Find where the given text appears and provide that cell's center as [X, Y] coordinate. 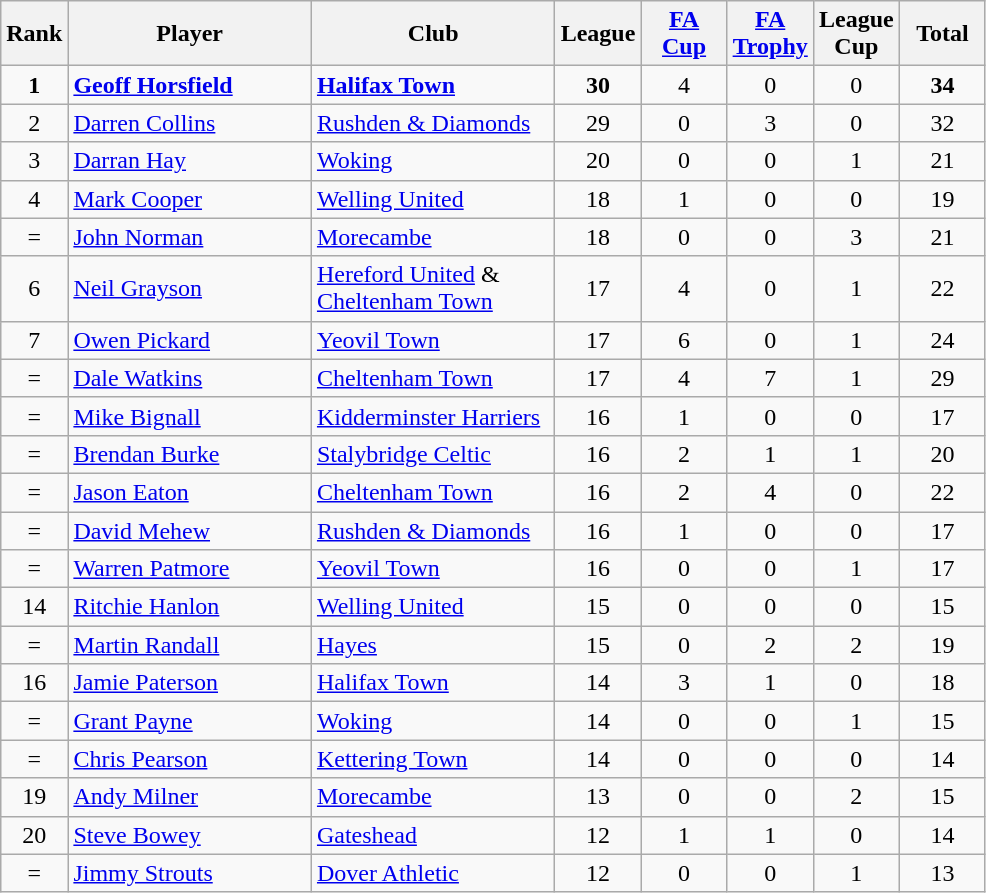
Jason Eaton [190, 492]
34 [942, 85]
Ritchie Hanlon [190, 607]
Hayes [433, 645]
John Norman [190, 237]
League Cup [856, 34]
Jimmy Strouts [190, 873]
Neil Grayson [190, 288]
Chris Pearson [190, 759]
Club [433, 34]
David Mehew [190, 531]
Jamie Paterson [190, 683]
Steve Bowey [190, 835]
League [598, 34]
Dale Watkins [190, 378]
Stalybridge Celtic [433, 454]
Total [942, 34]
Owen Pickard [190, 340]
Martin Randall [190, 645]
Andy Milner [190, 797]
Warren Patmore [190, 569]
30 [598, 85]
Dover Athletic [433, 873]
32 [942, 123]
FA Trophy [770, 34]
Geoff Horsfield [190, 85]
24 [942, 340]
Kettering Town [433, 759]
Grant Payne [190, 721]
Mark Cooper [190, 199]
Kidderminster Harriers [433, 416]
Brendan Burke [190, 454]
Mike Bignall [190, 416]
Darran Hay [190, 161]
FA Cup [684, 34]
Rank [34, 34]
Player [190, 34]
Hereford United & Cheltenham Town [433, 288]
Gateshead [433, 835]
Darren Collins [190, 123]
